Determine the (x, y) coordinate at the center of the cell enclosing the given text.  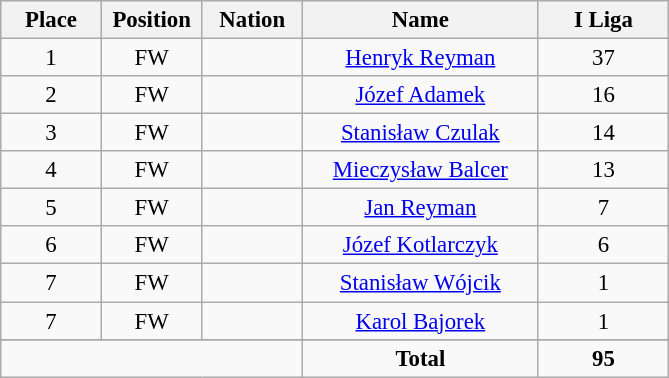
Place (52, 20)
4 (52, 170)
Karol Bajorek (421, 321)
Józef Adamek (421, 95)
13 (604, 170)
2 (52, 95)
37 (604, 58)
16 (604, 95)
95 (604, 358)
Jan Reyman (421, 208)
I Liga (604, 20)
Position (152, 20)
5 (52, 208)
Stanisław Czulak (421, 133)
14 (604, 133)
Total (421, 358)
3 (52, 133)
Nation (252, 20)
Józef Kotlarczyk (421, 245)
Name (421, 20)
Henryk Reyman (421, 58)
Mieczysław Balcer (421, 170)
Stanisław Wójcik (421, 283)
